Return the [X, Y] coordinate for the center point of the cell that contains the specified text.  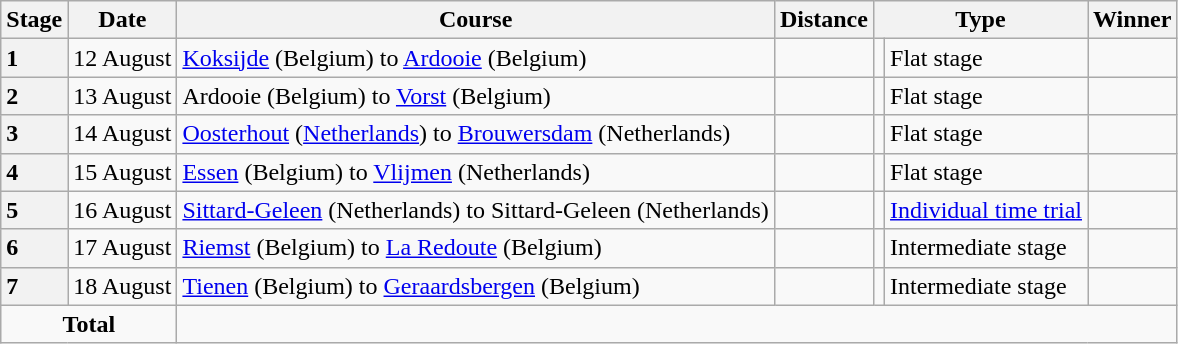
7 [34, 286]
Date [122, 20]
Distance [824, 20]
Stage [34, 20]
Riemst (Belgium) to La Redoute (Belgium) [476, 248]
16 August [122, 210]
Ardooie (Belgium) to Vorst (Belgium) [476, 96]
4 [34, 172]
Oosterhout (Netherlands) to Brouwersdam (Netherlands) [476, 134]
Sittard-Geleen (Netherlands) to Sittard-Geleen (Netherlands) [476, 210]
5 [34, 210]
Individual time trial [986, 210]
6 [34, 248]
1 [34, 58]
3 [34, 134]
Essen (Belgium) to Vlijmen (Netherlands) [476, 172]
Type [980, 20]
2 [34, 96]
13 August [122, 96]
Total [89, 324]
Koksijde (Belgium) to Ardooie (Belgium) [476, 58]
15 August [122, 172]
12 August [122, 58]
17 August [122, 248]
Winner [1132, 20]
Tienen (Belgium) to Geraardsbergen (Belgium) [476, 286]
Course [476, 20]
14 August [122, 134]
18 August [122, 286]
